From the cell containing the given text, extract its center point as [x, y] coordinate. 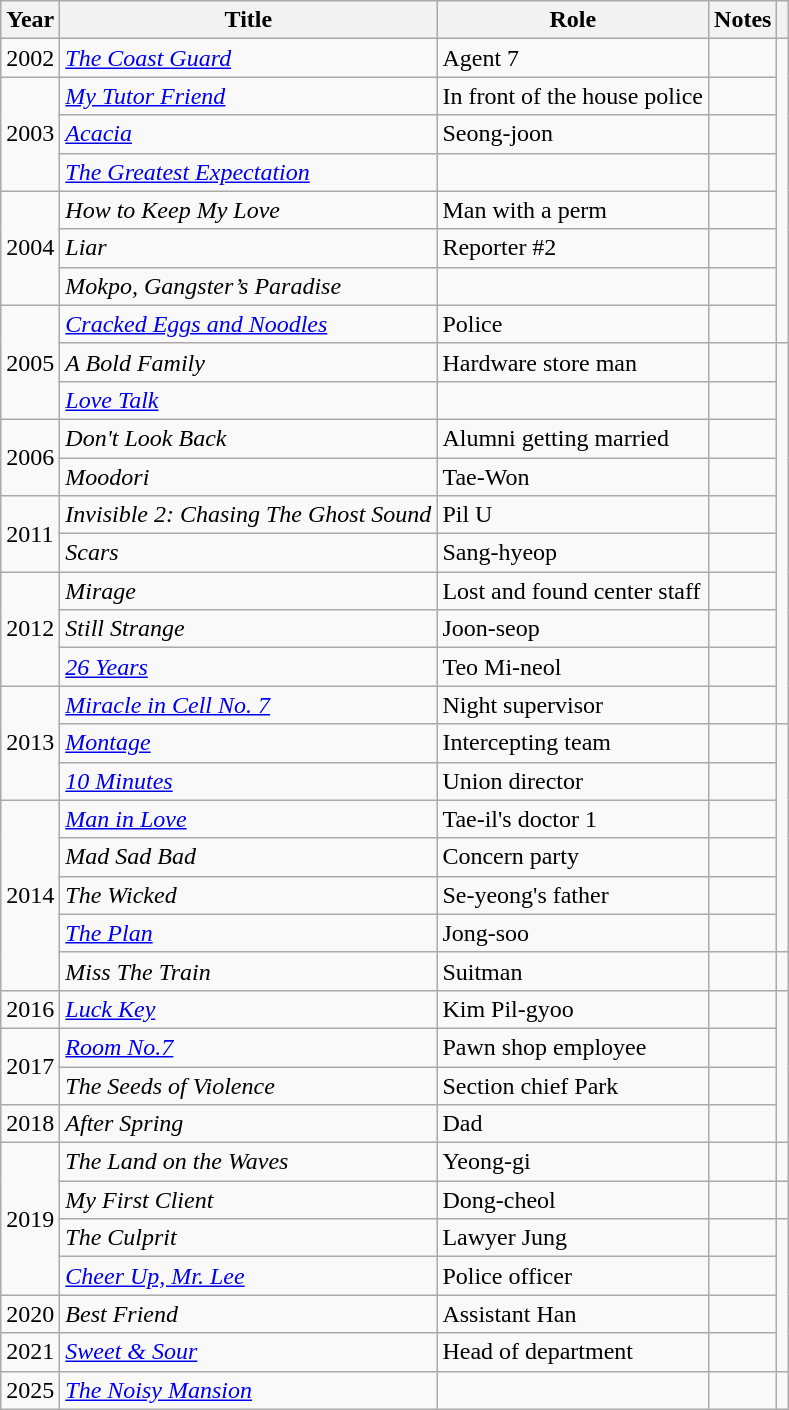
2017 [30, 1066]
Sang-hyeop [573, 553]
2013 [30, 743]
Night supervisor [573, 705]
Montage [248, 743]
Teo Mi-neol [573, 667]
Union director [573, 781]
A Bold Family [248, 362]
Liar [248, 248]
Jong-soo [573, 933]
Invisible 2: Chasing The Ghost Sound [248, 515]
10 Minutes [248, 781]
2005 [30, 362]
2012 [30, 629]
Suitman [573, 971]
The Noisy Mansion [248, 1390]
Still Strange [248, 629]
Pil U [573, 515]
2014 [30, 895]
Dad [573, 1124]
Scars [248, 553]
Role [573, 20]
2003 [30, 134]
My First Client [248, 1200]
Moodori [248, 477]
Miss The Train [248, 971]
Lost and found center staff [573, 591]
Hardware store man [573, 362]
Mokpo, Gangster’s Paradise [248, 286]
The Plan [248, 933]
Mad Sad Bad [248, 857]
Police officer [573, 1276]
Room No.7 [248, 1047]
After Spring [248, 1124]
Kim Pil-gyoo [573, 1009]
Don't Look Back [248, 438]
The Coast Guard [248, 58]
Tae-Won [573, 477]
Man with a perm [573, 210]
Seong-joon [573, 134]
2020 [30, 1314]
The Land on the Waves [248, 1162]
Luck Key [248, 1009]
Miracle in Cell No. 7 [248, 705]
Agent 7 [573, 58]
26 Years [248, 667]
Concern party [573, 857]
2004 [30, 248]
Acacia [248, 134]
Love Talk [248, 400]
The Greatest Expectation [248, 172]
Alumni getting married [573, 438]
Best Friend [248, 1314]
Tae-il's doctor 1 [573, 819]
Cracked Eggs and Noodles [248, 324]
The Seeds of Violence [248, 1085]
Man in Love [248, 819]
In front of the house police [573, 96]
Assistant Han [573, 1314]
Notes [743, 20]
Title [248, 20]
Intercepting team [573, 743]
Head of department [573, 1352]
2006 [30, 457]
Section chief Park [573, 1085]
Reporter #2 [573, 248]
Cheer Up, Mr. Lee [248, 1276]
My Tutor Friend [248, 96]
Joon-seop [573, 629]
Lawyer Jung [573, 1238]
The Culprit [248, 1238]
Police [573, 324]
2019 [30, 1219]
Mirage [248, 591]
Se-yeong's father [573, 895]
Yeong-gi [573, 1162]
2018 [30, 1124]
2025 [30, 1390]
2016 [30, 1009]
2002 [30, 58]
How to Keep My Love [248, 210]
2021 [30, 1352]
Sweet & Sour [248, 1352]
Dong-cheol [573, 1200]
2011 [30, 534]
Pawn shop employee [573, 1047]
The Wicked [248, 895]
Year [30, 20]
